Identify which cell holds the provided text, then report its (x, y) central coordinate. 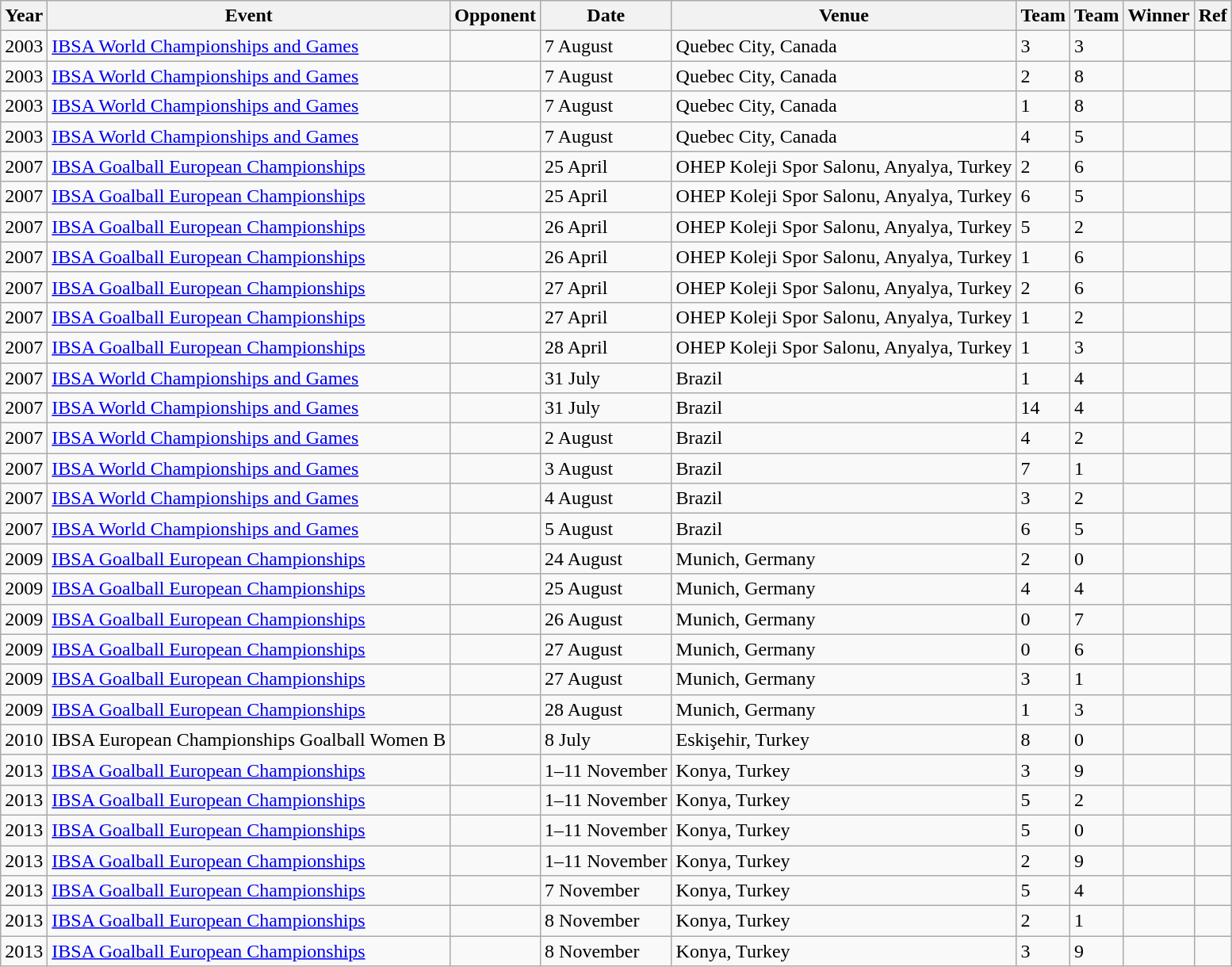
IBSA European Championships Goalball Women B (249, 740)
24 August (606, 559)
Opponent (495, 16)
7 November (606, 891)
Year (24, 16)
8 July (606, 740)
Ref (1213, 16)
Venue (844, 16)
Eskişehir, Turkey (844, 740)
14 (1043, 408)
2010 (24, 740)
28 August (606, 709)
Event (249, 16)
25 August (606, 589)
Date (606, 16)
Winner (1159, 16)
5 August (606, 529)
2 August (606, 438)
3 August (606, 468)
28 April (606, 347)
26 August (606, 619)
4 August (606, 499)
